Pinpoint the cell where the given text exists, returning its [X, Y] midpoint coordinate. 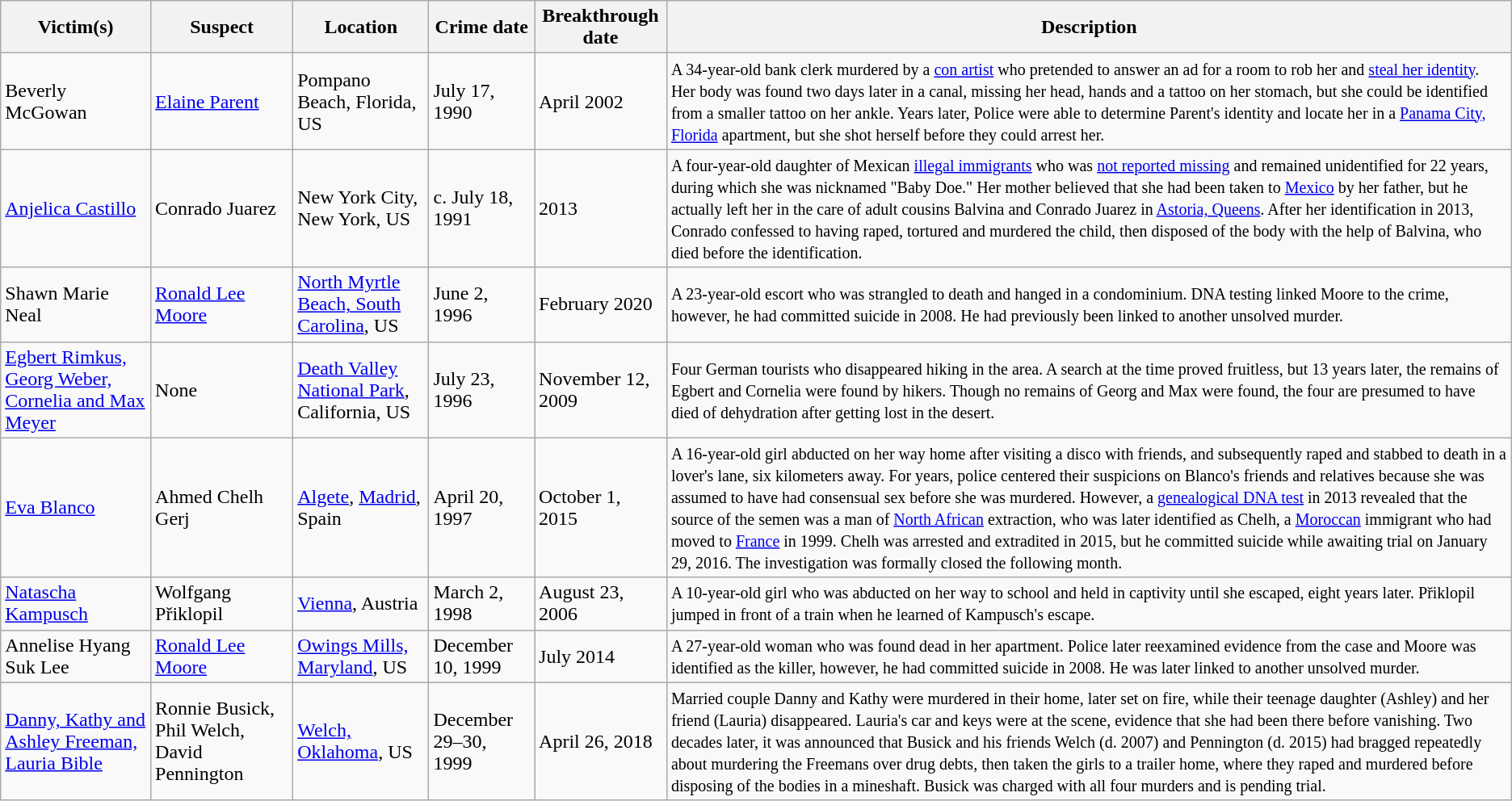
Annelise Hyang Suk Lee [76, 656]
Danny, Kathy and Ashley Freeman, Lauria Bible [76, 741]
c. July 18, 1991 [481, 208]
Algete, Madrid, Spain [361, 507]
Crime date [481, 27]
April 20, 1997 [481, 507]
August 23, 2006 [601, 604]
2013 [601, 208]
Vienna, Austria [361, 604]
Pompano Beach, Florida, US [361, 102]
Description [1089, 27]
Anjelica Castillo [76, 208]
Breakthrough date [601, 27]
Wolfgang Přiklopil [222, 604]
Suspect [222, 27]
July 2014 [601, 656]
Eva Blanco [76, 507]
New York City, New York, US [361, 208]
Ronnie Busick, Phil Welch, David Pennington [222, 741]
June 2, 1996 [481, 304]
July 17, 1990 [481, 102]
North Myrtle Beach, South Carolina, US [361, 304]
February 2020 [601, 304]
April 26, 2018 [601, 741]
Shawn Marie Neal [76, 304]
Welch, Oklahoma, US [361, 741]
Natascha Kampusch [76, 604]
Owings Mills, Maryland, US [361, 656]
November 12, 2009 [601, 389]
Location [361, 27]
Elaine Parent [222, 102]
October 1, 2015 [601, 507]
March 2, 1998 [481, 604]
Egbert Rimkus, Georg Weber, Cornelia and Max Meyer [76, 389]
Ahmed Chelh Gerj [222, 507]
December 29–30, 1999 [481, 741]
December 10, 1999 [481, 656]
Beverly McGowan [76, 102]
Victim(s) [76, 27]
July 23, 1996 [481, 389]
None [222, 389]
Death Valley National Park, California, US [361, 389]
April 2002 [601, 102]
Conrado Juarez [222, 208]
